Return (x, y) of the center of cell containing provided text 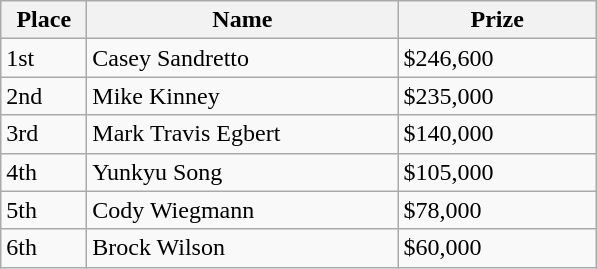
Casey Sandretto (242, 58)
3rd (44, 134)
$105,000 (498, 172)
Brock Wilson (242, 248)
Yunkyu Song (242, 172)
$246,600 (498, 58)
2nd (44, 96)
Prize (498, 20)
$60,000 (498, 248)
4th (44, 172)
$140,000 (498, 134)
Name (242, 20)
$235,000 (498, 96)
5th (44, 210)
$78,000 (498, 210)
6th (44, 248)
Mark Travis Egbert (242, 134)
Place (44, 20)
1st (44, 58)
Cody Wiegmann (242, 210)
Mike Kinney (242, 96)
